Detect which cell encompasses the target text, then output its (X, Y) center coordinate. 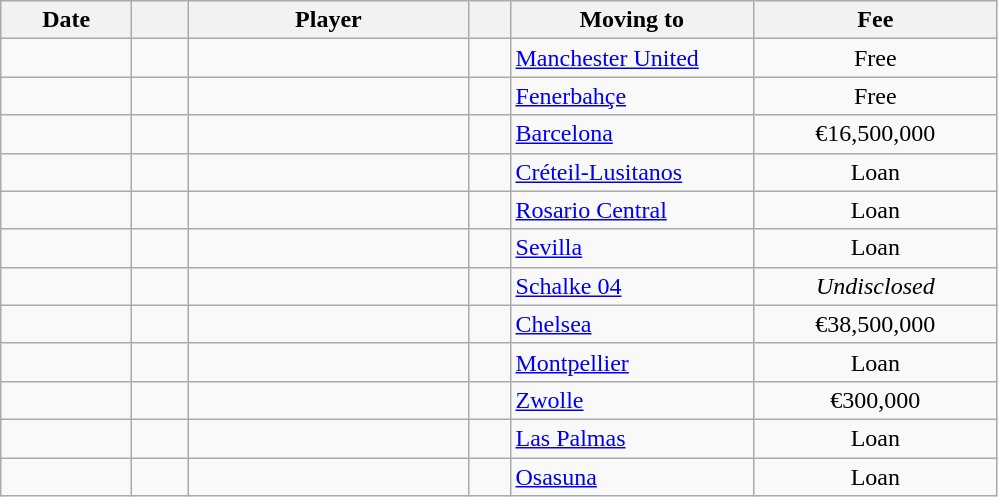
Montpellier (632, 362)
Rosario Central (632, 210)
Sevilla (632, 248)
Manchester United (632, 58)
Undisclosed (876, 286)
Barcelona (632, 134)
Las Palmas (632, 438)
€16,500,000 (876, 134)
Créteil-Lusitanos (632, 172)
€38,500,000 (876, 324)
Date (66, 20)
Player (328, 20)
Osasuna (632, 477)
Moving to (632, 20)
Fee (876, 20)
Zwolle (632, 400)
Fenerbahçe (632, 96)
Chelsea (632, 324)
€300,000 (876, 400)
Schalke 04 (632, 286)
